Detect which cell encompasses the target text, then output its (X, Y) center coordinate. 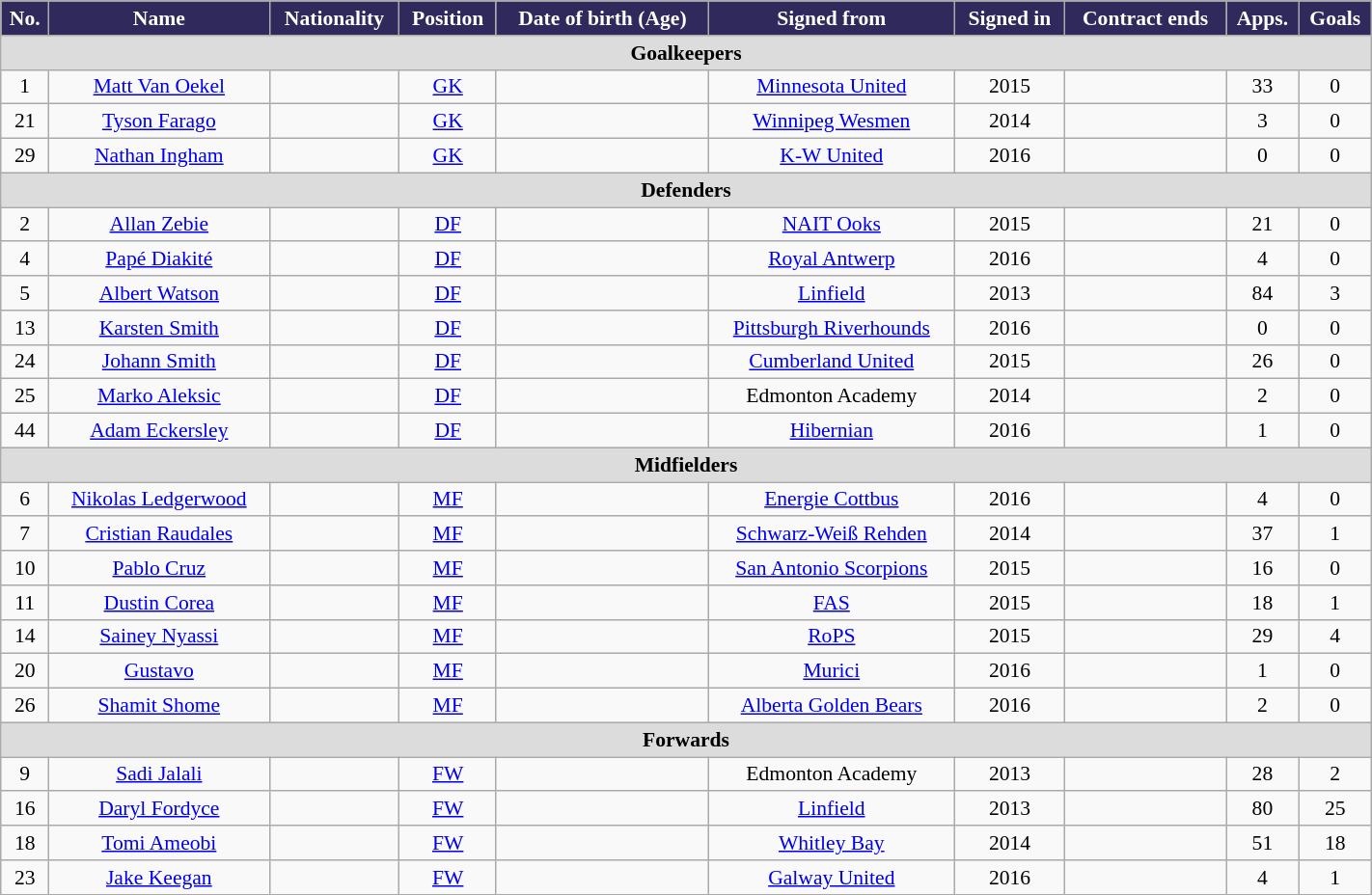
Daryl Fordyce (159, 809)
13 (25, 328)
Signed from (832, 18)
Nathan Ingham (159, 156)
Albert Watson (159, 293)
NAIT Ooks (832, 225)
Goalkeepers (686, 53)
Signed in (1009, 18)
Galway United (832, 878)
Marko Aleksic (159, 396)
Hibernian (832, 431)
Gustavo (159, 671)
9 (25, 774)
Cumberland United (832, 362)
Matt Van Oekel (159, 87)
K-W United (832, 156)
Papé Diakité (159, 259)
23 (25, 878)
Pablo Cruz (159, 568)
FAS (832, 603)
Karsten Smith (159, 328)
Position (448, 18)
24 (25, 362)
28 (1263, 774)
Dustin Corea (159, 603)
Contract ends (1146, 18)
Schwarz-Weiß Rehden (832, 534)
Date of birth (Age) (602, 18)
Johann Smith (159, 362)
6 (25, 500)
Cristian Raudales (159, 534)
Sainey Nyassi (159, 637)
5 (25, 293)
Goals (1335, 18)
10 (25, 568)
20 (25, 671)
44 (25, 431)
Midfielders (686, 465)
51 (1263, 843)
San Antonio Scorpions (832, 568)
Winnipeg Wesmen (832, 122)
Forwards (686, 740)
7 (25, 534)
84 (1263, 293)
Allan Zebie (159, 225)
No. (25, 18)
33 (1263, 87)
RoPS (832, 637)
Name (159, 18)
Tomi Ameobi (159, 843)
Whitley Bay (832, 843)
11 (25, 603)
Pittsburgh Riverhounds (832, 328)
80 (1263, 809)
Tyson Farago (159, 122)
Alberta Golden Bears (832, 706)
Nationality (334, 18)
37 (1263, 534)
Jake Keegan (159, 878)
Apps. (1263, 18)
Defenders (686, 190)
Royal Antwerp (832, 259)
Nikolas Ledgerwood (159, 500)
Shamit Shome (159, 706)
14 (25, 637)
Minnesota United (832, 87)
Energie Cottbus (832, 500)
Adam Eckersley (159, 431)
Murici (832, 671)
Sadi Jalali (159, 774)
